Extract the [x, y] coordinate from the center of the cell holding the provided text.  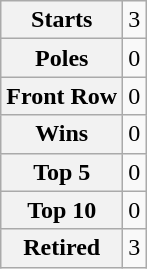
Top 10 [62, 210]
Wins [62, 134]
Retired [62, 248]
Front Row [62, 96]
Poles [62, 58]
Top 5 [62, 172]
Starts [62, 20]
